Search for the cell housing the specified text and yield its [X, Y] center coordinate. 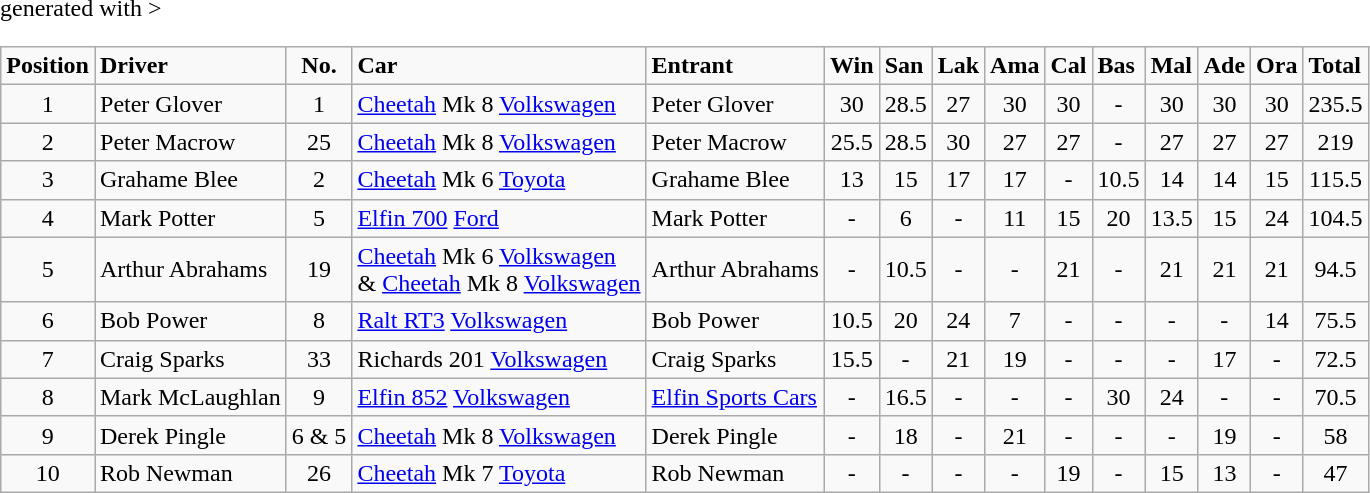
72.5 [1336, 359]
13.5 [1172, 218]
San [906, 66]
Mal [1172, 66]
25.5 [852, 142]
Bas [1118, 66]
4 [48, 218]
16.5 [906, 397]
115.5 [1336, 180]
11 [1015, 218]
58 [1336, 435]
15.5 [852, 359]
10 [48, 473]
Win [852, 66]
Cheetah Mk 6 Toyota [499, 180]
No. [319, 66]
25 [319, 142]
Elfin Sports Cars [735, 397]
219 [1336, 142]
3 [48, 180]
94.5 [1336, 270]
104.5 [1336, 218]
Ade [1224, 66]
Total [1336, 66]
235.5 [1336, 104]
75.5 [1336, 321]
Lak [958, 66]
Cheetah Mk 7 Toyota [499, 473]
Entrant [735, 66]
Cheetah Mk 6 Volkswagen & Cheetah Mk 8 Volkswagen [499, 270]
Ora [1277, 66]
Position [48, 66]
6 & 5 [319, 435]
Ama [1015, 66]
Elfin 700 Ford [499, 218]
26 [319, 473]
18 [906, 435]
Richards 201 Volkswagen [499, 359]
33 [319, 359]
Mark McLaughlan [190, 397]
Car [499, 66]
Driver [190, 66]
Ralt RT3 Volkswagen [499, 321]
70.5 [1336, 397]
Elfin 852 Volkswagen [499, 397]
47 [1336, 473]
Cal [1068, 66]
